Locate the cell with the specified text and output its (x, y) center coordinate. 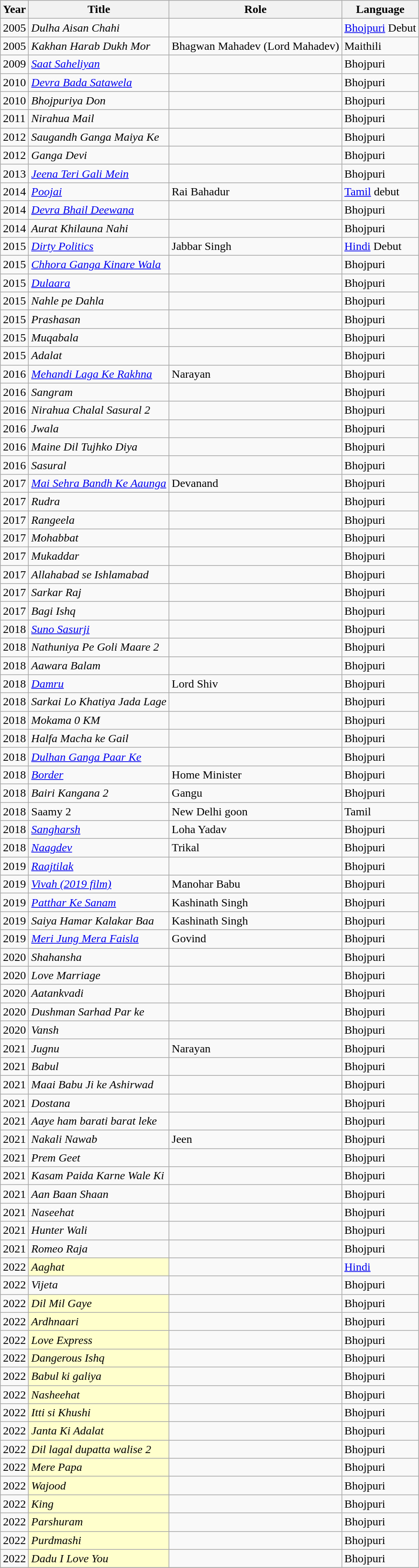
Naseehat (99, 1212)
Love Express (99, 1340)
Bhagwan Mahadev (Lord Mahadev) (255, 46)
Suno Sasurji (99, 629)
Hunter Wali (99, 1230)
Year (14, 10)
Lord Shiv (255, 684)
Rai Bahadur (255, 192)
Dil lagal dupatta walise 2 (99, 1449)
Patthar Ke Sanam (99, 902)
Allahabad se Ishlamabad (99, 575)
Nakali Nawab (99, 1139)
Nathuniya Pe Goli Maare 2 (99, 647)
Bairi Kangana 2 (99, 793)
Aatankvadi (99, 993)
Aaye ham barati barat leke (99, 1121)
Dostana (99, 1103)
Mere Papa (99, 1467)
Tamil debut (380, 192)
Jeena Teri Gali Mein (99, 173)
Maine Dil Tujhko Diya (99, 447)
Saiya Hamar Kalakar Baa (99, 921)
New Delhi goon (255, 812)
Vijeta (99, 1285)
Nirahua Chalal Sasural 2 (99, 410)
Aawara Balam (99, 666)
Language (380, 10)
Border (99, 775)
Itti si Khushi (99, 1413)
Kasam Paida Karne Wale Ki (99, 1176)
Sangharsh (99, 830)
Saamy 2 (99, 812)
Bhojpuri Debut (380, 28)
Wajood (99, 1486)
Jabbar Singh (255, 247)
Hindi Debut (380, 247)
Sangram (99, 392)
Ganga Devi (99, 155)
Tamil (380, 812)
Sarkar Raj (99, 593)
Romeo Raja (99, 1249)
Mai Sehra Bandh Ke Aaunga (99, 483)
Mukaddar (99, 556)
Vivah (2019 film) (99, 884)
Rangeela (99, 519)
Jeen (255, 1139)
Meri Jung Mera Faisla (99, 939)
Dil Mil Gaye (99, 1303)
Dangerous Ishq (99, 1358)
Mehandi Laga Ke Rakhna (99, 374)
Devra Bhail Deewana (99, 210)
Love Marriage (99, 975)
Jugnu (99, 1048)
Ardhnaari (99, 1321)
Kakhan Harab Dukh Mor (99, 46)
Mokama 0 KM (99, 720)
Nirahua Mail (99, 119)
Vansh (99, 1030)
Title (99, 10)
Trikal (255, 848)
Dushman Sarhad Par ke (99, 1012)
King (99, 1504)
Nasheehat (99, 1395)
Shahansha (99, 957)
Manohar Babu (255, 884)
Halfa Macha ke Gail (99, 738)
2013 (14, 173)
Saat Saheliyan (99, 64)
Purdmashi (99, 1540)
Babul (99, 1066)
Maai Babu Ji ke Ashirwad (99, 1084)
Adalat (99, 356)
Dadu I Love You (99, 1558)
Parshuram (99, 1522)
Devanand (255, 483)
Babul ki galiya (99, 1376)
Aaghat (99, 1267)
Aan Baan Shaan (99, 1194)
Prem Geet (99, 1158)
Rudra (99, 501)
Nahle pe Dahla (99, 301)
Prashasan (99, 319)
Dirty Politics (99, 247)
2011 (14, 119)
Gangu (255, 793)
Raajtilak (99, 866)
Muqabala (99, 338)
Loha Yadav (255, 830)
Dulaara (99, 283)
Dulha Aisan Chahi (99, 28)
Chhora Ganga Kinare Wala (99, 265)
Devra Bada Satawela (99, 82)
Sasural (99, 465)
Janta Ki Adalat (99, 1431)
Jwala (99, 429)
Bagi Ishq (99, 611)
Hindi (380, 1267)
Aurat Khilauna Nahi (99, 228)
Maithili (380, 46)
Saugandh Ganga Maiya Ke (99, 137)
Home Minister (255, 775)
Dulhan Ganga Paar Ke (99, 756)
Naagdev (99, 848)
Bhojpuriya Don (99, 101)
Damru (99, 684)
2009 (14, 64)
Poojai (99, 192)
Sarkai Lo Khatiya Jada Lage (99, 702)
Role (255, 10)
Govind (255, 939)
Mohabbat (99, 538)
